Search for the cell housing the specified text and yield its (x, y) center coordinate. 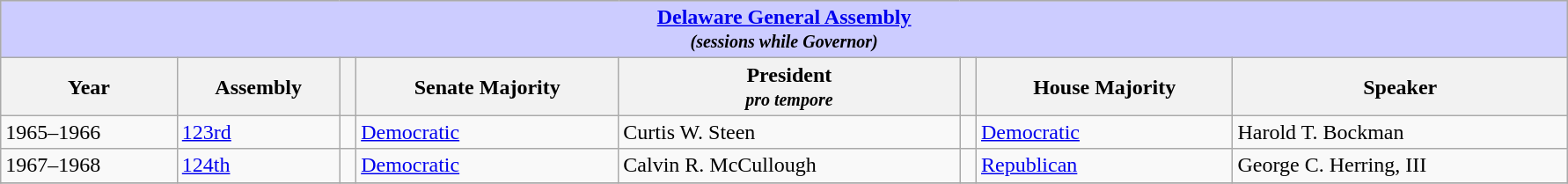
Republican (1103, 166)
124th (259, 166)
Presidentpro tempore (789, 86)
1965–1966 (90, 132)
Senate Majority (487, 86)
Calvin R. McCullough (789, 166)
House Majority (1103, 86)
Harold T. Bockman (1401, 132)
Curtis W. Steen (789, 132)
Assembly (259, 86)
Speaker (1401, 86)
George C. Herring, III (1401, 166)
1967–1968 (90, 166)
123rd (259, 132)
Delaware General Assembly (sessions while Governor) (785, 30)
Year (90, 86)
